Output the (x, y) coordinate of the center of the cell containing the given text.  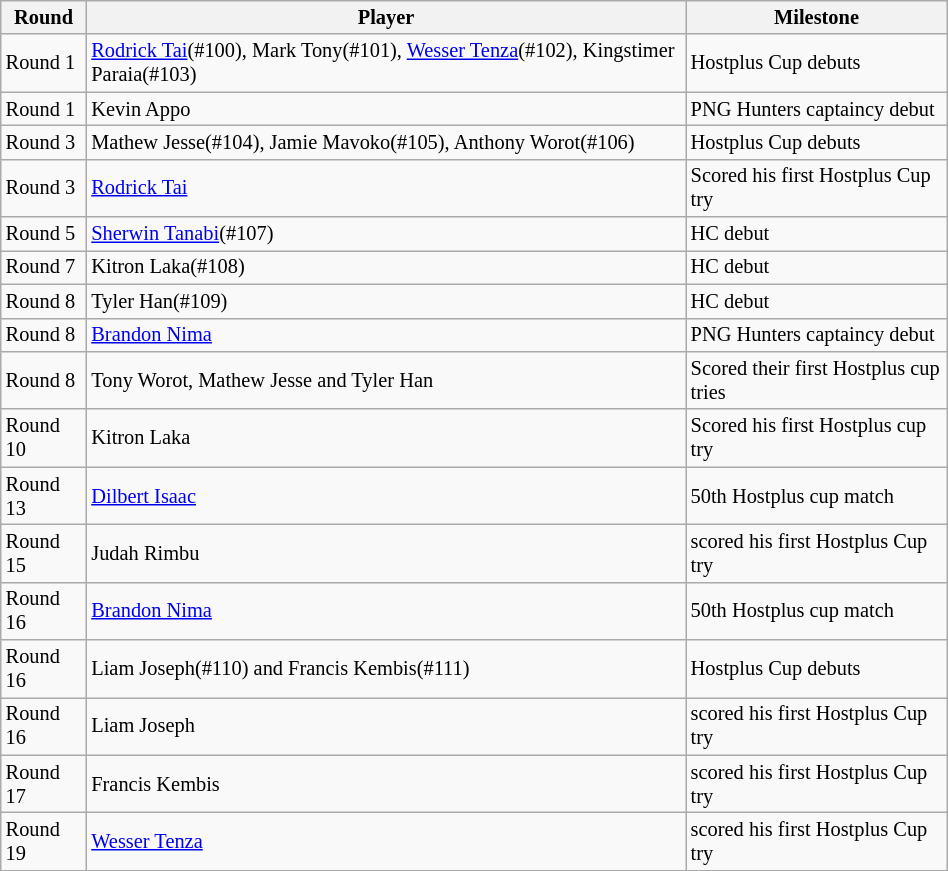
Scored his first Hostplus Cup try (817, 188)
Round 19 (44, 841)
Wesser Tenza (386, 841)
Dilbert Isaac (386, 496)
Judah Rimbu (386, 553)
Francis Kembis (386, 784)
Round (44, 17)
Liam Joseph (386, 726)
Round 13 (44, 496)
Kitron Laka(#108) (386, 267)
Tyler Han(#109) (386, 301)
Milestone (817, 17)
Liam Joseph(#110) and Francis Kembis(#111) (386, 669)
Kitron Laka (386, 438)
Sherwin Tanabi(#107) (386, 234)
Tony Worot, Mathew Jesse and Tyler Han (386, 380)
Scored his first Hostplus cup try (817, 438)
Kevin Appo (386, 109)
Round 15 (44, 553)
Round 17 (44, 784)
Rodrick Tai (386, 188)
Scored their first Hostplus cup tries (817, 380)
Rodrick Tai(#100), Mark Tony(#101), Wesser Tenza(#102), Kingstimer Paraia(#103) (386, 63)
Round 7 (44, 267)
Round 10 (44, 438)
Round 5 (44, 234)
Mathew Jesse(#104), Jamie Mavoko(#105), Anthony Worot(#106) (386, 142)
Player (386, 17)
